Extract the (X, Y) coordinate from the center of the cell holding the provided text.  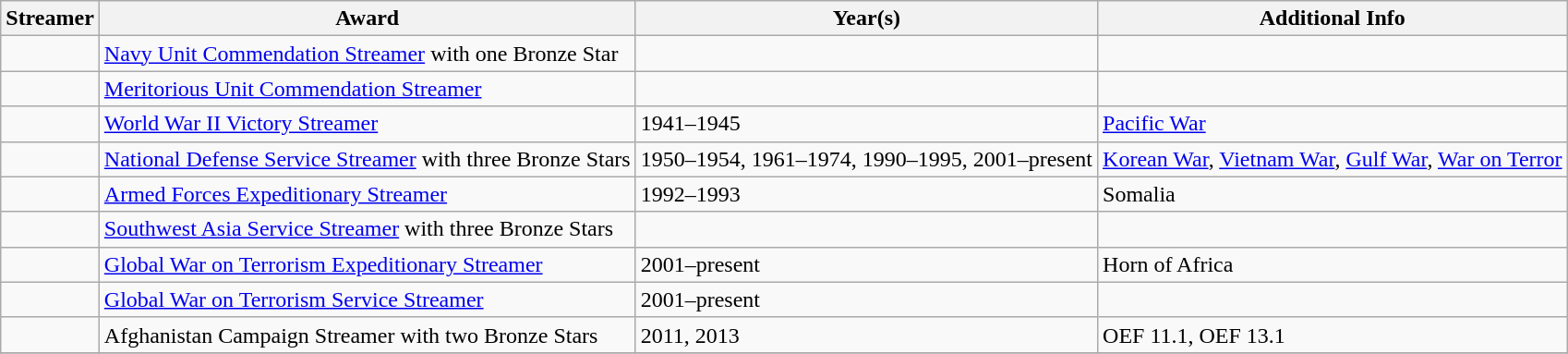
Streamer (50, 18)
Additional Info (1333, 18)
Armed Forces Expeditionary Streamer (368, 194)
Navy Unit Commendation Streamer with one Bronze Star (368, 54)
World War II Victory Streamer (368, 124)
1992–1993 (866, 194)
Meritorious Unit Commendation Streamer (368, 89)
Afghanistan Campaign Streamer with two Bronze Stars (368, 335)
OEF 11.1, OEF 13.1 (1333, 335)
Global War on Terrorism Expeditionary Streamer (368, 264)
Year(s) (866, 18)
1941–1945 (866, 124)
Horn of Africa (1333, 264)
1950–1954, 1961–1974, 1990–1995, 2001–present (866, 159)
Pacific War (1333, 124)
Southwest Asia Service Streamer with three Bronze Stars (368, 229)
2011, 2013 (866, 335)
Award (368, 18)
Korean War, Vietnam War, Gulf War, War on Terror (1333, 159)
Somalia (1333, 194)
National Defense Service Streamer with three Bronze Stars (368, 159)
Global War on Terrorism Service Streamer (368, 299)
